Return the [X, Y] coordinate for the center point of the cell that contains the specified text.  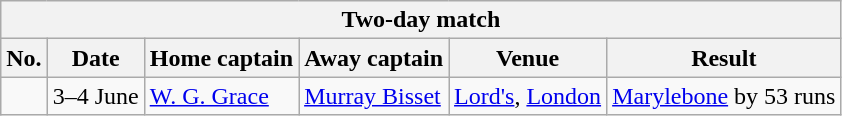
3–4 June [96, 96]
Marylebone by 53 runs [724, 96]
Away captain [374, 58]
Home captain [221, 58]
Murray Bisset [374, 96]
Venue [528, 58]
Result [724, 58]
Lord's, London [528, 96]
Two-day match [421, 20]
No. [24, 58]
W. G. Grace [221, 96]
Date [96, 58]
